Determine the (x, y) coordinate at the center of the cell enclosing the given text.  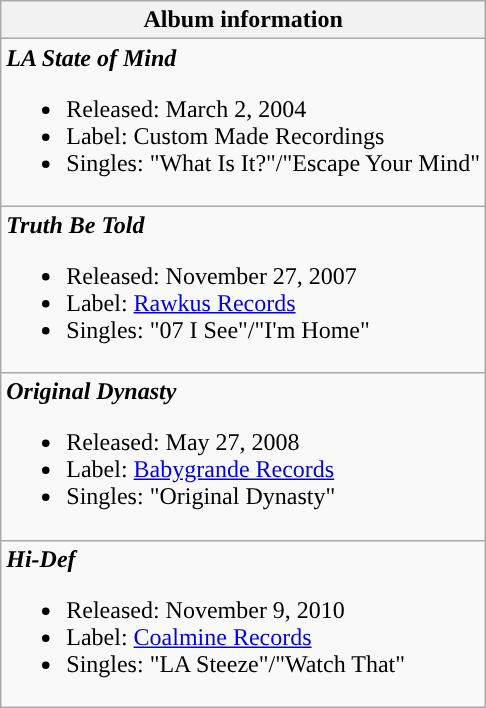
Album information (244, 20)
Truth Be ToldReleased: November 27, 2007Label: Rawkus RecordsSingles: "07 I See"/"I'm Home" (244, 290)
Original DynastyReleased: May 27, 2008Label: Babygrande RecordsSingles: "Original Dynasty" (244, 456)
LA State of MindReleased: March 2, 2004Label: Custom Made RecordingsSingles: "What Is It?"/"Escape Your Mind" (244, 122)
Hi-DefReleased: November 9, 2010Label: Coalmine RecordsSingles: "LA Steeze"/"Watch That" (244, 624)
